Identify which cell holds the provided text, then report its [X, Y] central coordinate. 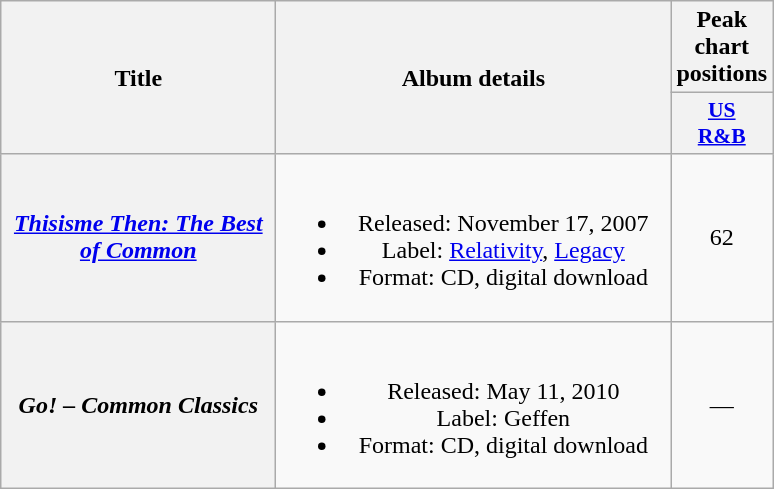
62 [722, 238]
Released: November 17, 2007Label: Relativity, LegacyFormat: CD, digital download [474, 238]
Thisisme Then: The Best of Common [138, 238]
— [722, 404]
Released: May 11, 2010Label: GeffenFormat: CD, digital download [474, 404]
Go! – Common Classics [138, 404]
USR&B [722, 124]
Album details [474, 78]
Title [138, 78]
Peak chart positions [722, 47]
